Output the [X, Y] coordinate of the center of the cell containing the given text.  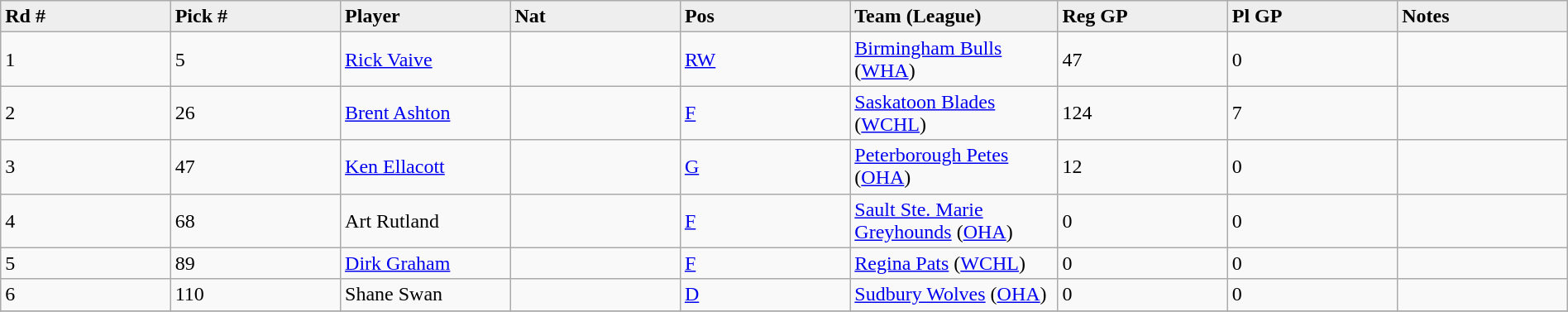
Sault Ste. Marie Greyhounds (OHA) [954, 220]
Sudbury Wolves (OHA) [954, 295]
D [764, 295]
3 [86, 167]
Art Rutland [425, 220]
68 [255, 220]
89 [255, 263]
124 [1143, 113]
RW [764, 60]
Team (League) [954, 17]
Notes [1483, 17]
Regina Pats (WCHL) [954, 263]
2 [86, 113]
Nat [595, 17]
4 [86, 220]
Rd # [86, 17]
26 [255, 113]
Ken Ellacott [425, 167]
6 [86, 295]
Player [425, 17]
12 [1143, 167]
Dirk Graham [425, 263]
Peterborough Petes (OHA) [954, 167]
Pick # [255, 17]
Pos [764, 17]
Rick Vaive [425, 60]
Birmingham Bulls (WHA) [954, 60]
Brent Ashton [425, 113]
Reg GP [1143, 17]
7 [1312, 113]
G [764, 167]
110 [255, 295]
1 [86, 60]
Saskatoon Blades (WCHL) [954, 113]
Pl GP [1312, 17]
Shane Swan [425, 295]
